Output the [X, Y] coordinate of the center of the cell containing the given text.  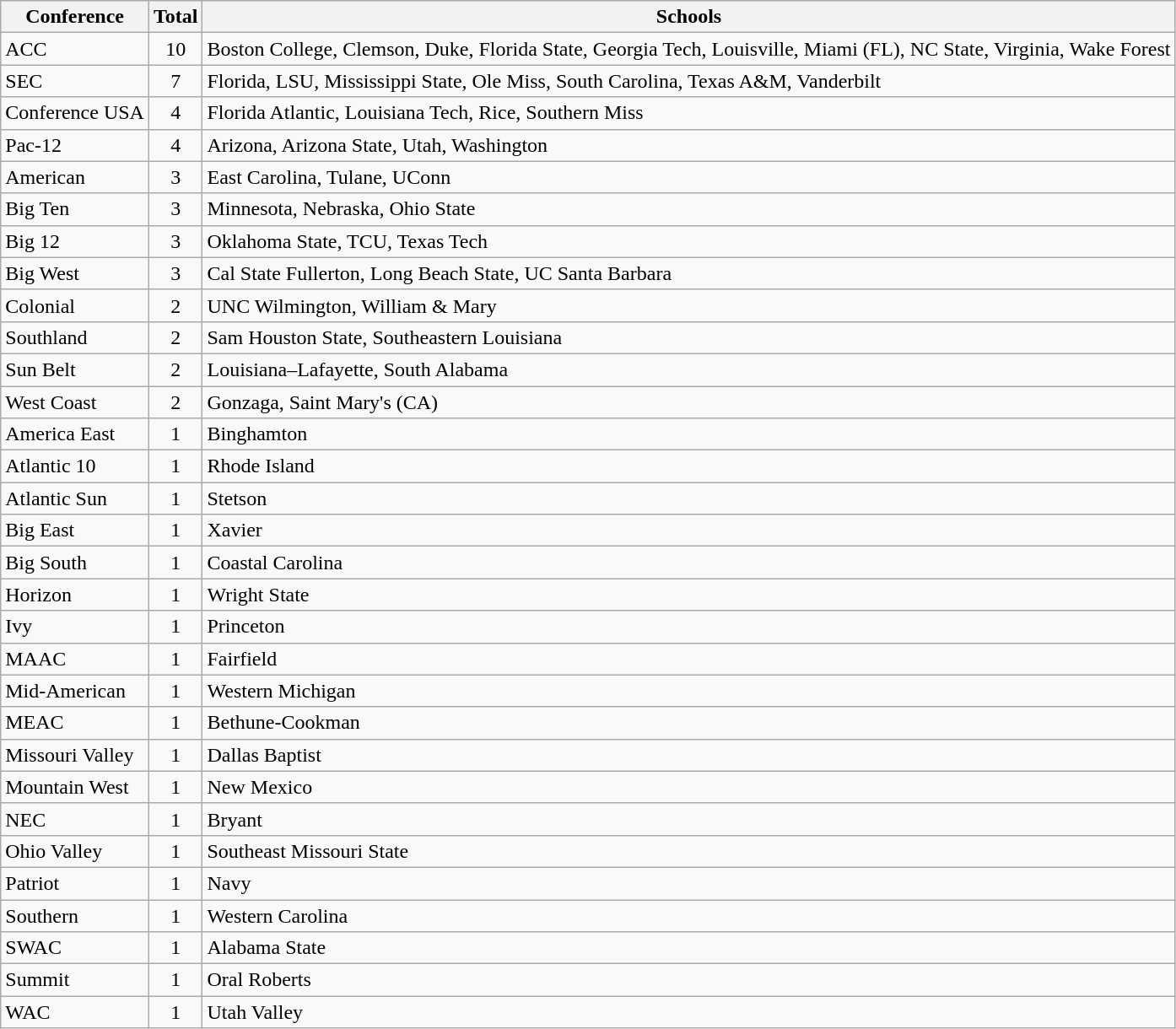
American [75, 177]
New Mexico [688, 787]
Florida, LSU, Mississippi State, Ole Miss, South Carolina, Texas A&M, Vanderbilt [688, 81]
Navy [688, 883]
Southland [75, 337]
Ohio Valley [75, 851]
West Coast [75, 402]
East Carolina, Tulane, UConn [688, 177]
Arizona, Arizona State, Utah, Washington [688, 145]
MEAC [75, 723]
Patriot [75, 883]
MAAC [75, 659]
Coastal Carolina [688, 563]
SWAC [75, 948]
7 [175, 81]
Western Carolina [688, 915]
Missouri Valley [75, 755]
Xavier [688, 531]
Southern [75, 915]
Boston College, Clemson, Duke, Florida State, Georgia Tech, Louisville, Miami (FL), NC State, Virginia, Wake Forest [688, 49]
Gonzaga, Saint Mary's (CA) [688, 402]
Utah Valley [688, 1012]
WAC [75, 1012]
Ivy [75, 627]
Big West [75, 273]
Big Ten [75, 209]
Florida Atlantic, Louisiana Tech, Rice, Southern Miss [688, 113]
Bryant [688, 819]
Princeton [688, 627]
Atlantic 10 [75, 466]
Stetson [688, 498]
UNC Wilmington, William & Mary [688, 305]
Atlantic Sun [75, 498]
Colonial [75, 305]
Dallas Baptist [688, 755]
Horizon [75, 595]
Big South [75, 563]
ACC [75, 49]
NEC [75, 819]
Schools [688, 17]
Louisiana–Lafayette, South Alabama [688, 369]
Conference [75, 17]
Total [175, 17]
10 [175, 49]
Big East [75, 531]
Mid-American [75, 691]
Bethune-Cookman [688, 723]
Binghamton [688, 434]
Rhode Island [688, 466]
Minnesota, Nebraska, Ohio State [688, 209]
Sun Belt [75, 369]
Pac-12 [75, 145]
Wright State [688, 595]
Conference USA [75, 113]
Southeast Missouri State [688, 851]
Alabama State [688, 948]
Fairfield [688, 659]
Western Michigan [688, 691]
Big 12 [75, 241]
SEC [75, 81]
Oklahoma State, TCU, Texas Tech [688, 241]
Sam Houston State, Southeastern Louisiana [688, 337]
Mountain West [75, 787]
Summit [75, 980]
Oral Roberts [688, 980]
Cal State Fullerton, Long Beach State, UC Santa Barbara [688, 273]
America East [75, 434]
